From the cell containing the given text, extract its center point as [x, y] coordinate. 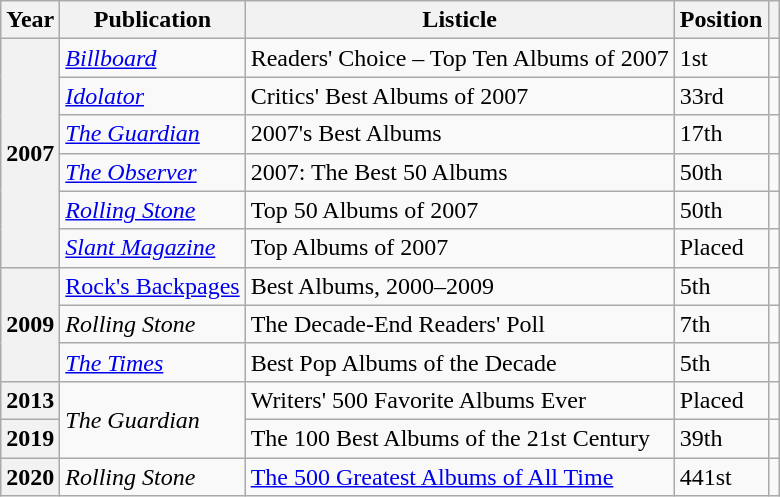
Publication [152, 20]
39th [721, 438]
The 100 Best Albums of the 21st Century [460, 438]
Slant Magazine [152, 248]
2020 [30, 477]
Critics' Best Albums of 2007 [460, 96]
2007's Best Albums [460, 134]
1st [721, 58]
2007: The Best 50 Albums [460, 172]
17th [721, 134]
Listicle [460, 20]
Position [721, 20]
Best Pop Albums of the Decade [460, 362]
The Decade-End Readers' Poll [460, 324]
The Times [152, 362]
The 500 Greatest Albums of All Time [460, 477]
33rd [721, 96]
Rock's Backpages [152, 286]
Writers' 500 Favorite Albums Ever [460, 400]
7th [721, 324]
2009 [30, 324]
Best Albums, 2000–2009 [460, 286]
Top Albums of 2007 [460, 248]
2007 [30, 153]
Year [30, 20]
Idolator [152, 96]
Readers' Choice – Top Ten Albums of 2007 [460, 58]
Top 50 Albums of 2007 [460, 210]
The Observer [152, 172]
441st [721, 477]
2013 [30, 400]
Billboard [152, 58]
2019 [30, 438]
